Capture the cell that displays the provided text and extract its [X, Y] central coordinate. 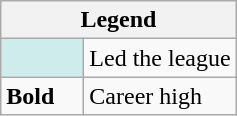
Legend [118, 20]
Led the league [160, 58]
Bold [42, 96]
Career high [160, 96]
